Identify which cell holds the provided text, then report its (X, Y) central coordinate. 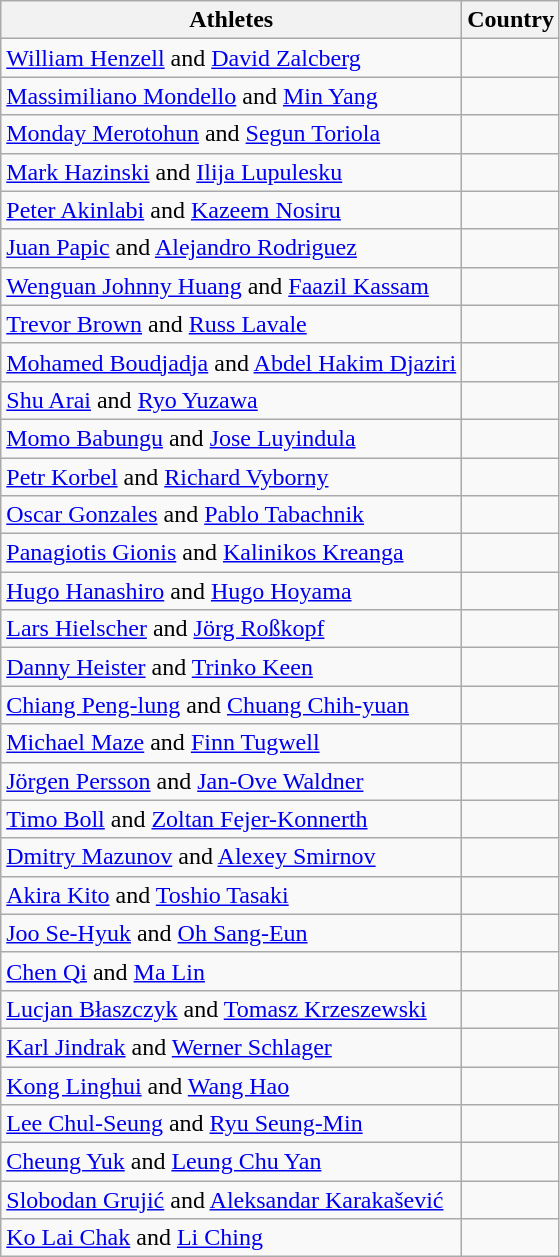
Wenguan Johnny Huang and Faazil Kassam (232, 286)
Massimiliano Mondello and Min Yang (232, 96)
Ko Lai Chak and Li Ching (232, 1238)
William Henzell and David Zalcberg (232, 58)
Mohamed Boudjadja and Abdel Hakim Djaziri (232, 362)
Lee Chul-Seung and Ryu Seung-Min (232, 1124)
Slobodan Grujić and Aleksandar Karakašević (232, 1200)
Chen Qi and Ma Lin (232, 971)
Panagiotis Gionis and Kalinikos Kreanga (232, 553)
Oscar Gonzales and Pablo Tabachnik (232, 515)
Karl Jindrak and Werner Schlager (232, 1047)
Jörgen Persson and Jan-Ove Waldner (232, 781)
Monday Merotohun and Segun Toriola (232, 134)
Juan Papic and Alejandro Rodriguez (232, 248)
Athletes (232, 20)
Dmitry Mazunov and Alexey Smirnov (232, 857)
Timo Boll and Zoltan Fejer-Konnerth (232, 819)
Michael Maze and Finn Tugwell (232, 743)
Akira Kito and Toshio Tasaki (232, 895)
Shu Arai and Ryo Yuzawa (232, 400)
Trevor Brown and Russ Lavale (232, 324)
Country (511, 20)
Lucjan Błaszczyk and Tomasz Krzeszewski (232, 1009)
Momo Babungu and Jose Luyindula (232, 438)
Danny Heister and Trinko Keen (232, 667)
Petr Korbel and Richard Vyborny (232, 477)
Kong Linghui and Wang Hao (232, 1085)
Hugo Hanashiro and Hugo Hoyama (232, 591)
Joo Se-Hyuk and Oh Sang-Eun (232, 933)
Lars Hielscher and Jörg Roßkopf (232, 629)
Mark Hazinski and Ilija Lupulesku (232, 172)
Cheung Yuk and Leung Chu Yan (232, 1162)
Peter Akinlabi and Kazeem Nosiru (232, 210)
Chiang Peng-lung and Chuang Chih-yuan (232, 705)
